Provide the [X, Y] coordinate of the cell's center where the given text is located.  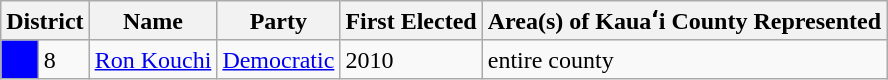
entire county [684, 59]
8 [64, 59]
2010 [411, 59]
Area(s) of Kauaʻi County Represented [684, 21]
Party [278, 21]
Ron Kouchi [153, 59]
District [45, 21]
First Elected [411, 21]
Name [153, 21]
Democratic [278, 59]
